Identify which cell holds the provided text, then report its (x, y) central coordinate. 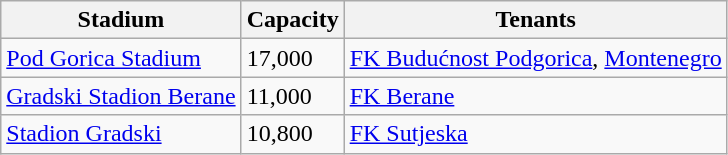
Capacity (292, 20)
FK Sutjeska (536, 134)
FK Berane (536, 96)
Stadion Gradski (121, 134)
17,000 (292, 58)
10,800 (292, 134)
Pod Gorica Stadium (121, 58)
Tenants (536, 20)
Gradski Stadion Berane (121, 96)
Stadium (121, 20)
FK Budućnost Podgorica, Montenegro (536, 58)
11,000 (292, 96)
